Find where the given text appears and provide that cell's center as (x, y) coordinate. 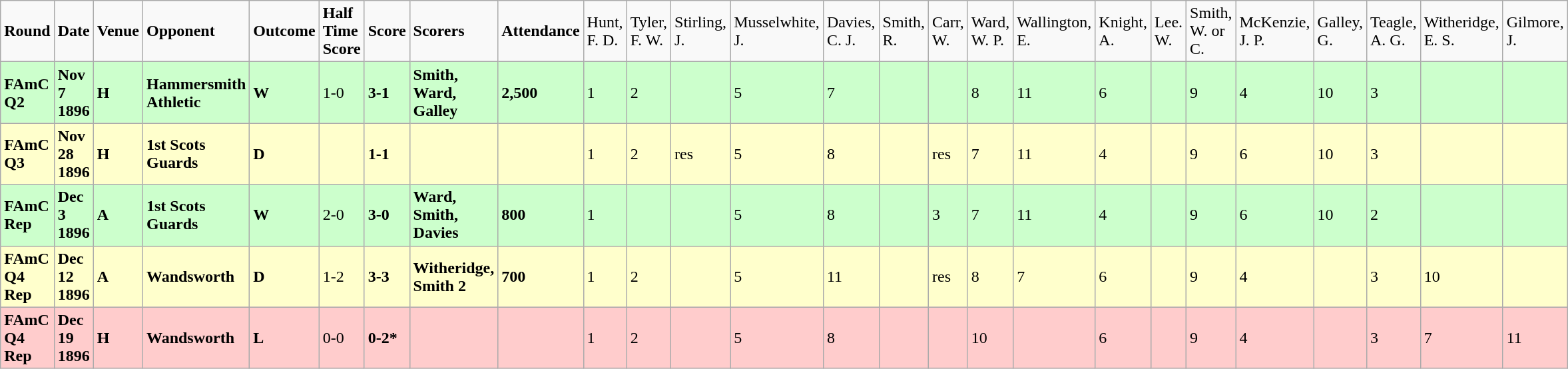
Knight, A. (1123, 31)
0-0 (342, 338)
Wallington, E. (1055, 31)
Galley, G. (1340, 31)
Dec 19 1896 (73, 338)
Smith, R. (904, 31)
Dec 3 1896 (73, 215)
0-2* (387, 338)
Carr, W. (948, 31)
Davies, C. J. (851, 31)
Half Time Score (342, 31)
2-0 (342, 215)
Nov 7 1896 (73, 93)
Tyler, F. W. (649, 31)
Dec 12 1896 (73, 276)
Score (387, 31)
Outcome (284, 31)
700 (541, 276)
Musselwhite, J. (777, 31)
Gilmore, J. (1535, 31)
3-0 (387, 215)
Round (27, 31)
1-2 (342, 276)
Witheridge, E. S. (1461, 31)
2,500 (541, 93)
Scorers (454, 31)
FAmC Q3 (27, 154)
Smith, Ward, Galley (454, 93)
Attendance (541, 31)
L (284, 338)
Venue (118, 31)
3-3 (387, 276)
Lee. W. (1169, 31)
Teagle, A. G. (1393, 31)
Opponent (196, 31)
1-1 (387, 154)
Nov 28 1896 (73, 154)
Smith, W. or C. (1211, 31)
FAmC Rep (27, 215)
1-0 (342, 93)
Ward, W. P. (990, 31)
800 (541, 215)
FAmC Q2 (27, 93)
Date (73, 31)
Hammersmith Athletic (196, 93)
Hunt, F. D. (605, 31)
McKenzie, J. P. (1274, 31)
Witheridge, Smith 2 (454, 276)
3-1 (387, 93)
Ward, Smith, Davies (454, 215)
Stirling, J. (700, 31)
